Scan for the cell matching the given text and deliver its (x, y) coordinate at center. 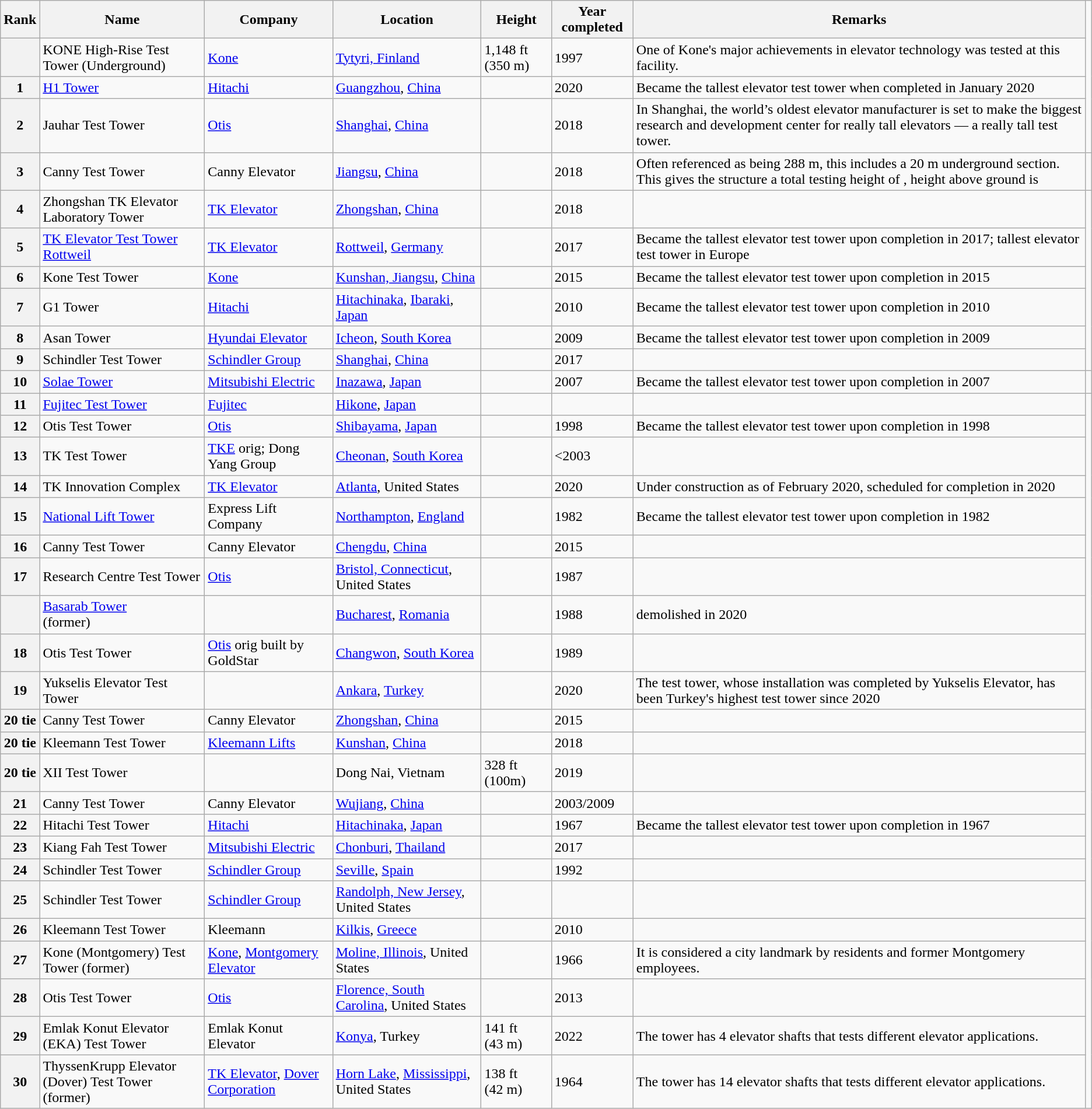
Express Lift Company (268, 517)
Konya, Turkey (407, 1036)
Kiang Fah Test Tower (123, 847)
XII Test Tower (123, 772)
1 (20, 88)
ThyssenKrupp Elevator (Dover) Test Tower(former) (123, 1082)
National Lift Tower (123, 517)
10 (20, 382)
2019 (592, 772)
Year completed (592, 20)
Became the tallest elevator test tower upon completion in 1967 (859, 825)
9 (20, 359)
1992 (592, 870)
Inazawa, Japan (407, 382)
Rank (20, 20)
TKE orig; Dong Yang Group (268, 456)
Kilkis, Greece (407, 930)
Became the tallest elevator test tower upon completion in 2017; tallest elevator test tower in Europe (859, 247)
The tower has 4 elevator shafts that tests different elevator applications. (859, 1036)
12 (20, 426)
Kunshan, China (407, 743)
Hitachi Test Tower (123, 825)
5 (20, 247)
1989 (592, 652)
Emlak Konut Elevator (268, 1036)
1966 (592, 960)
2022 (592, 1036)
Chonburi, Thailand (407, 847)
Company (268, 20)
1982 (592, 517)
Hitachinaka, Ibaraki, Japan (407, 307)
TK Test Tower (123, 456)
Florence, South Carolina, United States (407, 998)
TK Innovation Complex (123, 487)
2013 (592, 998)
Hikone, Japan (407, 404)
Jiangsu, China (407, 172)
Atlanta, United States (407, 487)
One of Kone's major achievements in elevator technology was tested at this facility. (859, 57)
Rottweil, Germany (407, 247)
Hitachinaka, Japan (407, 825)
24 (20, 870)
Kone Test Tower (123, 277)
Bucharest, Romania (407, 615)
Jauhar Test Tower (123, 125)
Location (407, 20)
Fujitec (268, 404)
Became the tallest elevator test tower upon completion in 1998 (859, 426)
Became the tallest elevator test tower upon completion in 2007 (859, 382)
6 (20, 277)
It is considered a city landmark by residents and former Montgomery employees. (859, 960)
Seville, Spain (407, 870)
21 (20, 803)
The test tower, whose installation was completed by Yukselis Elevator, has been Turkey's highest test tower since 2020 (859, 691)
4 (20, 209)
Kunshan, Jiangsu, China (407, 277)
2009 (592, 337)
16 (20, 547)
1987 (592, 576)
23 (20, 847)
Icheon, South Korea (407, 337)
Bristol, Connecticut, United States (407, 576)
Northampton, England (407, 517)
Became the tallest elevator test tower upon completion in 2010 (859, 307)
1998 (592, 426)
Hyundai Elevator (268, 337)
Became the tallest elevator test tower upon completion in 1982 (859, 517)
KONE High-Rise Test Tower (Underground) (123, 57)
H1 Tower (123, 88)
Ankara, Turkey (407, 691)
17 (20, 576)
Chengdu, China (407, 547)
26 (20, 930)
Kone (Montgomery) Test Tower (former) (123, 960)
1964 (592, 1082)
27 (20, 960)
13 (20, 456)
Zhongshan TK Elevator Laboratory Tower (123, 209)
Otis orig built by GoldStar (268, 652)
Dong Nai, Vietnam (407, 772)
Became the tallest elevator test tower when completed in January 2020 (859, 88)
<2003 (592, 456)
22 (20, 825)
Tytyri, Finland (407, 57)
1967 (592, 825)
25 (20, 900)
Guangzhou, China (407, 88)
14 (20, 487)
Moline, Illinois, United States (407, 960)
The tower has 14 elevator shafts that tests different elevator applications. (859, 1082)
Changwon, South Korea (407, 652)
2 (20, 125)
demolished in 2020 (859, 615)
TK Elevator Test Tower Rottweil (123, 247)
2003/2009 (592, 803)
28 (20, 998)
Yukselis Elevator Test Tower (123, 691)
18 (20, 652)
Wujiang, China (407, 803)
Shibayama, Japan (407, 426)
1997 (592, 57)
29 (20, 1036)
Basarab Tower(former) (123, 615)
Kleemann (268, 930)
Cheonan, South Korea (407, 456)
328 ft (100m) (516, 772)
11 (20, 404)
1988 (592, 615)
Fujitec Test Tower (123, 404)
Name (123, 20)
Horn Lake, Mississippi, United States (407, 1082)
Research Centre Test Tower (123, 576)
8 (20, 337)
30 (20, 1082)
1,148 ft (350 m) (516, 57)
Solae Tower (123, 382)
Height (516, 20)
Asan Tower (123, 337)
15 (20, 517)
G1 Tower (123, 307)
Kleemann Lifts (268, 743)
138 ft(42 m) (516, 1082)
3 (20, 172)
TK Elevator, Dover Corporation (268, 1082)
Became the tallest elevator test tower upon completion in 2009 (859, 337)
Became the tallest elevator test tower upon completion in 2015 (859, 277)
Kone, Montgomery Elevator (268, 960)
Remarks (859, 20)
Randolph, New Jersey, United States (407, 900)
Emlak Konut Elevator (EKA) Test Tower (123, 1036)
Under construction as of February 2020, scheduled for completion in 2020 (859, 487)
141 ft(43 m) (516, 1036)
7 (20, 307)
2007 (592, 382)
19 (20, 691)
